Return (x, y) of the center of cell containing provided text 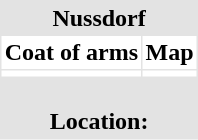
Nussdorf (100, 18)
Location: (100, 108)
Map (169, 52)
Coat of arms (72, 52)
